Search for the cell housing the specified text and yield its [X, Y] center coordinate. 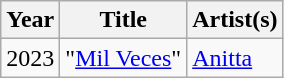
Title [124, 20]
2023 [30, 58]
"Mil Veces" [124, 58]
Artist(s) [235, 20]
Anitta [235, 58]
Year [30, 20]
